Search for the cell housing the specified text and yield its (x, y) center coordinate. 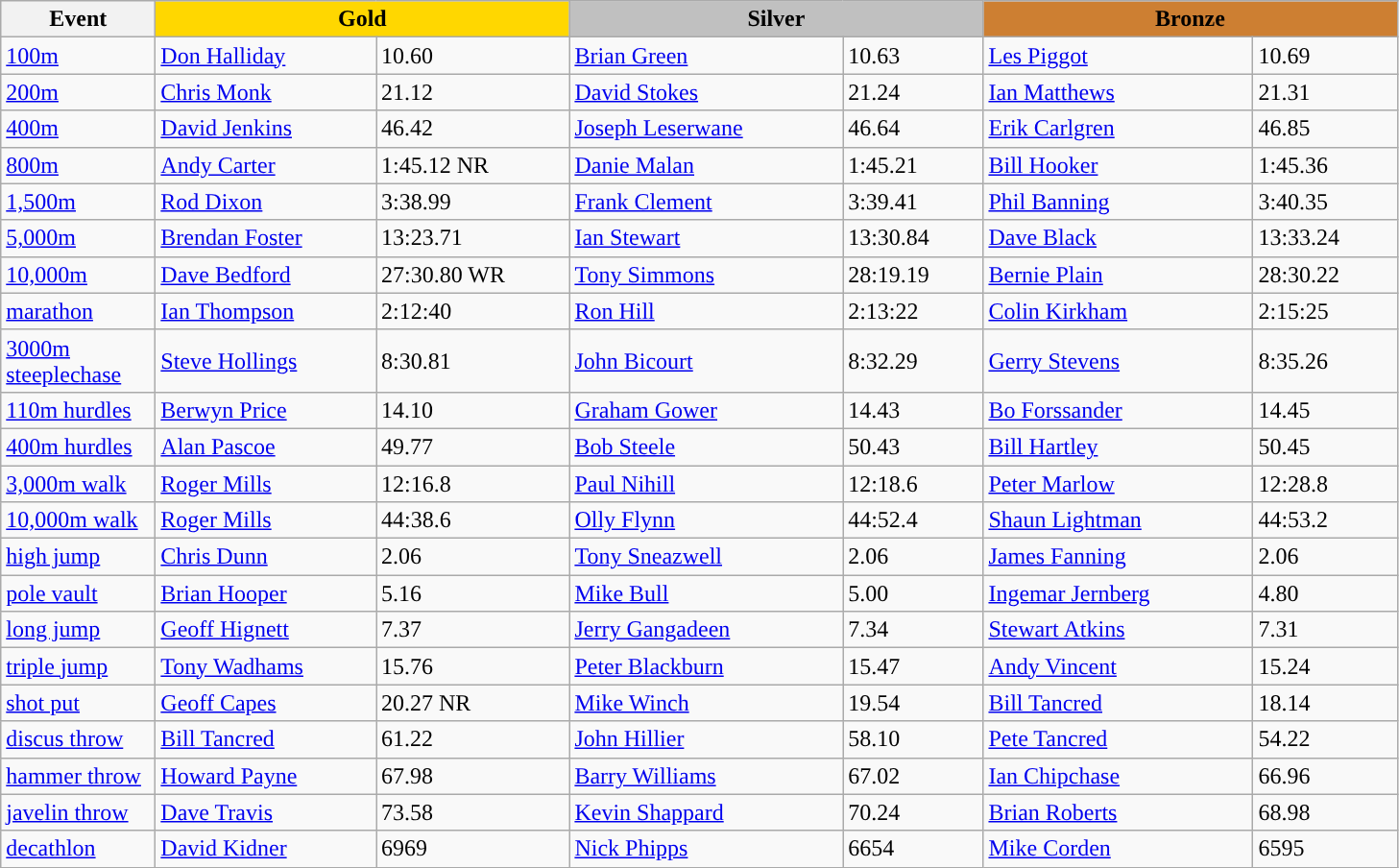
Mike Corden (1118, 849)
David Stokes (707, 92)
David Kidner (266, 849)
Phil Banning (1118, 202)
1:45.21 (913, 165)
long jump (79, 630)
Brian Roberts (1118, 812)
70.24 (913, 812)
12:16.8 (472, 483)
54.22 (1325, 739)
18.14 (1325, 703)
400m hurdles (79, 446)
Ron Hill (707, 311)
pole vault (79, 593)
3,000m walk (79, 483)
James Fanning (1118, 557)
Don Halliday (266, 56)
Barry Williams (707, 776)
21.31 (1325, 92)
73.58 (472, 812)
15.47 (913, 666)
Howard Payne (266, 776)
50.43 (913, 446)
15.24 (1325, 666)
10,000m (79, 275)
Mike Bull (707, 593)
8:30.81 (472, 361)
Ingemar Jernberg (1118, 593)
49.77 (472, 446)
Tony Wadhams (266, 666)
61.22 (472, 739)
Brian Green (707, 56)
Ian Stewart (707, 238)
10.69 (1325, 56)
67.02 (913, 776)
Bill Hartley (1118, 446)
Ian Thompson (266, 311)
Peter Marlow (1118, 483)
Geoff Capes (266, 703)
Erik Carlgren (1118, 129)
Brendan Foster (266, 238)
Silver (776, 19)
Steve Hollings (266, 361)
Pete Tancred (1118, 739)
21.12 (472, 92)
Peter Blackburn (707, 666)
6595 (1325, 849)
50.45 (1325, 446)
Bob Steele (707, 446)
John Bicourt (707, 361)
46.85 (1325, 129)
Graham Gower (707, 410)
10,000m walk (79, 520)
high jump (79, 557)
Geoff Hignett (266, 630)
Bo Forssander (1118, 410)
8:32.29 (913, 361)
20.27 NR (472, 703)
3:38.99 (472, 202)
Brian Hooper (266, 593)
13:30.84 (913, 238)
Chris Dunn (266, 557)
Andy Vincent (1118, 666)
Bronze (1191, 19)
Danie Malan (707, 165)
Mike Winch (707, 703)
Joseph Leserwane (707, 129)
Bernie Plain (1118, 275)
hammer throw (79, 776)
Kevin Shappard (707, 812)
66.96 (1325, 776)
Chris Monk (266, 92)
Nick Phipps (707, 849)
44:52.4 (913, 520)
Andy Carter (266, 165)
15.76 (472, 666)
Rod Dixon (266, 202)
28:19.19 (913, 275)
Ian Chipchase (1118, 776)
Alan Pascoe (266, 446)
14.10 (472, 410)
triple jump (79, 666)
110m hurdles (79, 410)
2:15:25 (1325, 311)
13:33.24 (1325, 238)
3:39.41 (913, 202)
44:38.6 (472, 520)
7.34 (913, 630)
6654 (913, 849)
5.16 (472, 593)
4.80 (1325, 593)
Colin Kirkham (1118, 311)
2:13:22 (913, 311)
19.54 (913, 703)
5.00 (913, 593)
44:53.2 (1325, 520)
5,000m (79, 238)
3:40.35 (1325, 202)
46.42 (472, 129)
shot put (79, 703)
John Hillier (707, 739)
7.31 (1325, 630)
3000m steeplechase (79, 361)
David Jenkins (266, 129)
1:45.12 NR (472, 165)
1,500m (79, 202)
8:35.26 (1325, 361)
21.24 (913, 92)
Paul Nihill (707, 483)
7.37 (472, 630)
Gerry Stevens (1118, 361)
68.98 (1325, 812)
Dave Bedford (266, 275)
Dave Travis (266, 812)
Tony Sneazwell (707, 557)
200m (79, 92)
Les Piggot (1118, 56)
58.10 (913, 739)
Dave Black (1118, 238)
Frank Clement (707, 202)
14.43 (913, 410)
Tony Simmons (707, 275)
12:18.6 (913, 483)
Olly Flynn (707, 520)
Bill Hooker (1118, 165)
10.63 (913, 56)
2:12:40 (472, 311)
13:23.71 (472, 238)
Event (79, 19)
marathon (79, 311)
Jerry Gangadeen (707, 630)
discus throw (79, 739)
46.64 (913, 129)
Gold (363, 19)
14.45 (1325, 410)
1:45.36 (1325, 165)
800m (79, 165)
Shaun Lightman (1118, 520)
Ian Matthews (1118, 92)
12:28.8 (1325, 483)
27:30.80 WR (472, 275)
javelin throw (79, 812)
100m (79, 56)
10.60 (472, 56)
67.98 (472, 776)
28:30.22 (1325, 275)
Stewart Atkins (1118, 630)
6969 (472, 849)
400m (79, 129)
decathlon (79, 849)
Berwyn Price (266, 410)
